Output the (X, Y) coordinate of the center of the cell containing the given text.  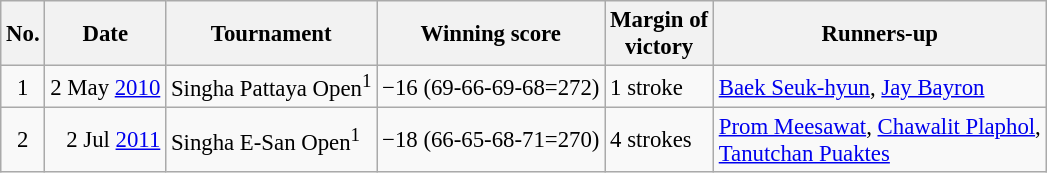
2 Jul 2011 (106, 140)
Baek Seuk-hyun, Jay Bayron (880, 87)
Singha E-San Open1 (272, 140)
Date (106, 34)
−16 (69-66-69-68=272) (491, 87)
Tournament (272, 34)
Runners-up (880, 34)
1 (23, 87)
2 May 2010 (106, 87)
4 strokes (660, 140)
No. (23, 34)
Singha Pattaya Open1 (272, 87)
Prom Meesawat, Chawalit Plaphol, Tanutchan Puaktes (880, 140)
Margin ofvictory (660, 34)
2 (23, 140)
Winning score (491, 34)
1 stroke (660, 87)
−18 (66-65-68-71=270) (491, 140)
